Detect which cell encompasses the target text, then output its [X, Y] center coordinate. 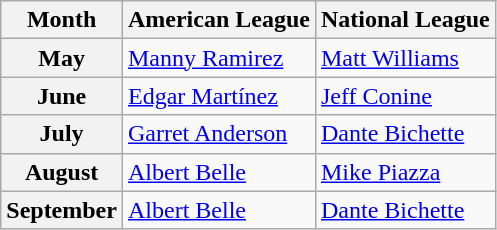
Month [62, 20]
May [62, 58]
Matt Williams [405, 58]
Garret Anderson [218, 134]
August [62, 172]
National League [405, 20]
September [62, 210]
Mike Piazza [405, 172]
July [62, 134]
American League [218, 20]
Jeff Conine [405, 96]
June [62, 96]
Edgar Martínez [218, 96]
Manny Ramirez [218, 58]
